Output the (X, Y) coordinate of the center of the cell containing the given text.  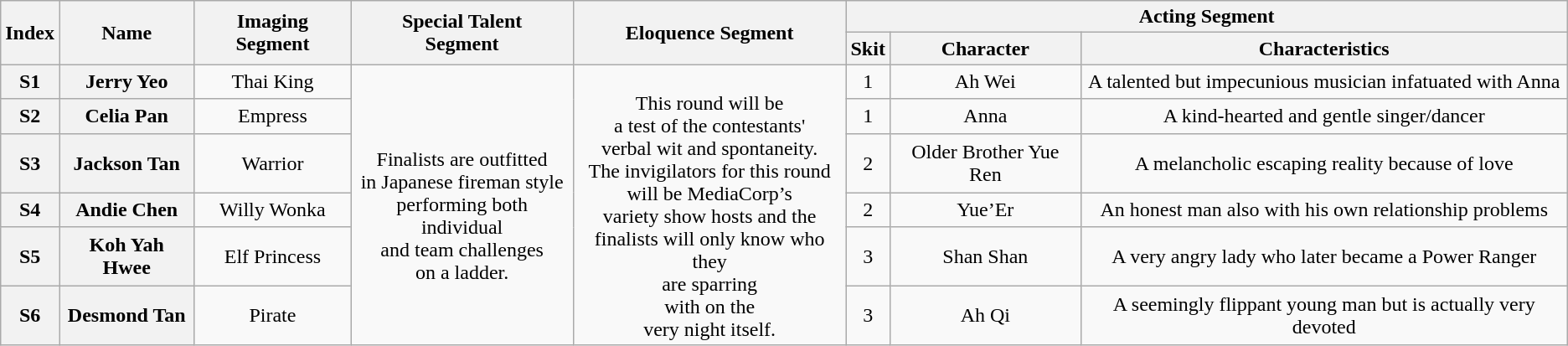
Older Brother Yue Ren (985, 163)
Yue’Er (985, 209)
Finalists are outfitted in Japanese fireman style performing both individual and team challenges on a ladder. (462, 204)
S2 (30, 116)
Characteristics (1323, 49)
A talented but impecunious musician infatuated with Anna (1323, 82)
Skit (868, 49)
Andie Chen (126, 209)
Koh Yah Hwee (126, 256)
S5 (30, 256)
Ah Qi (985, 315)
Celia Pan (126, 116)
Acting Segment (1206, 17)
Shan Shan (985, 256)
A seemingly flippant young man but is actually very devoted (1323, 315)
Willy Wonka (273, 209)
Thai King (273, 82)
A kind-hearted and gentle singer/dancer (1323, 116)
Elf Princess (273, 256)
S3 (30, 163)
Anna (985, 116)
Eloquence Segment (709, 33)
S1 (30, 82)
Ah Wei (985, 82)
A melancholic escaping reality because of love (1323, 163)
Desmond Tan (126, 315)
Warrior (273, 163)
Empress (273, 116)
Name (126, 33)
Imaging Segment (273, 33)
S6 (30, 315)
Special TalentSegment (462, 33)
Jerry Yeo (126, 82)
Jackson Tan (126, 163)
S4 (30, 209)
Index (30, 33)
An honest man also with his own relationship problems (1323, 209)
A very angry lady who later became a Power Ranger (1323, 256)
Character (985, 49)
Pirate (273, 315)
